Return the (X, Y) coordinate for the center point of the cell that contains the specified text.  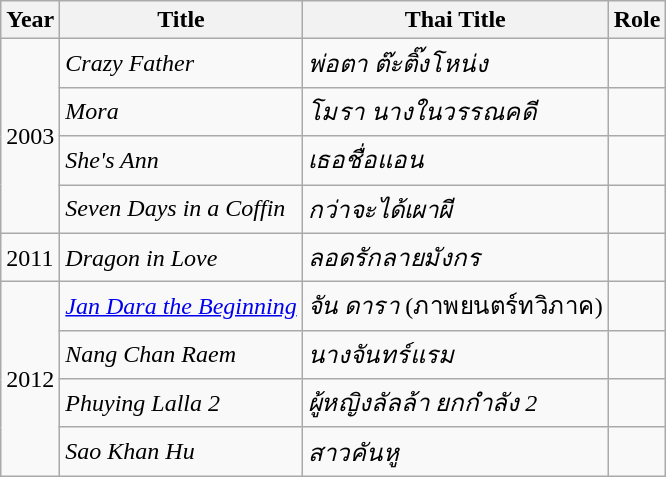
นางจันทร์แรม (455, 354)
Dragon in Love (181, 258)
Jan Dara the Beginning (181, 306)
Year (30, 20)
She's Ann (181, 160)
Thai Title (455, 20)
พ่อตา ต๊ะติ๊งโหน่ง (455, 64)
2003 (30, 136)
Nang Chan Raem (181, 354)
Crazy Father (181, 64)
กว่าจะได้เผาผี (455, 208)
ผู้หญิงลัลล้า ยกกำลัง 2 (455, 404)
2011 (30, 258)
ลอดรักลายมังกร (455, 258)
Seven Days in a Coffin (181, 208)
Phuying Lalla 2 (181, 404)
โมรา นางในวรรณคดี (455, 112)
Role (637, 20)
Mora (181, 112)
จัน ดารา (ภาพยนตร์ทวิภาค) (455, 306)
Title (181, 20)
Sao Khan Hu (181, 452)
สาวคันหู (455, 452)
2012 (30, 379)
เธอชื่อแอน (455, 160)
